Detect which cell encompasses the target text, then output its [X, Y] center coordinate. 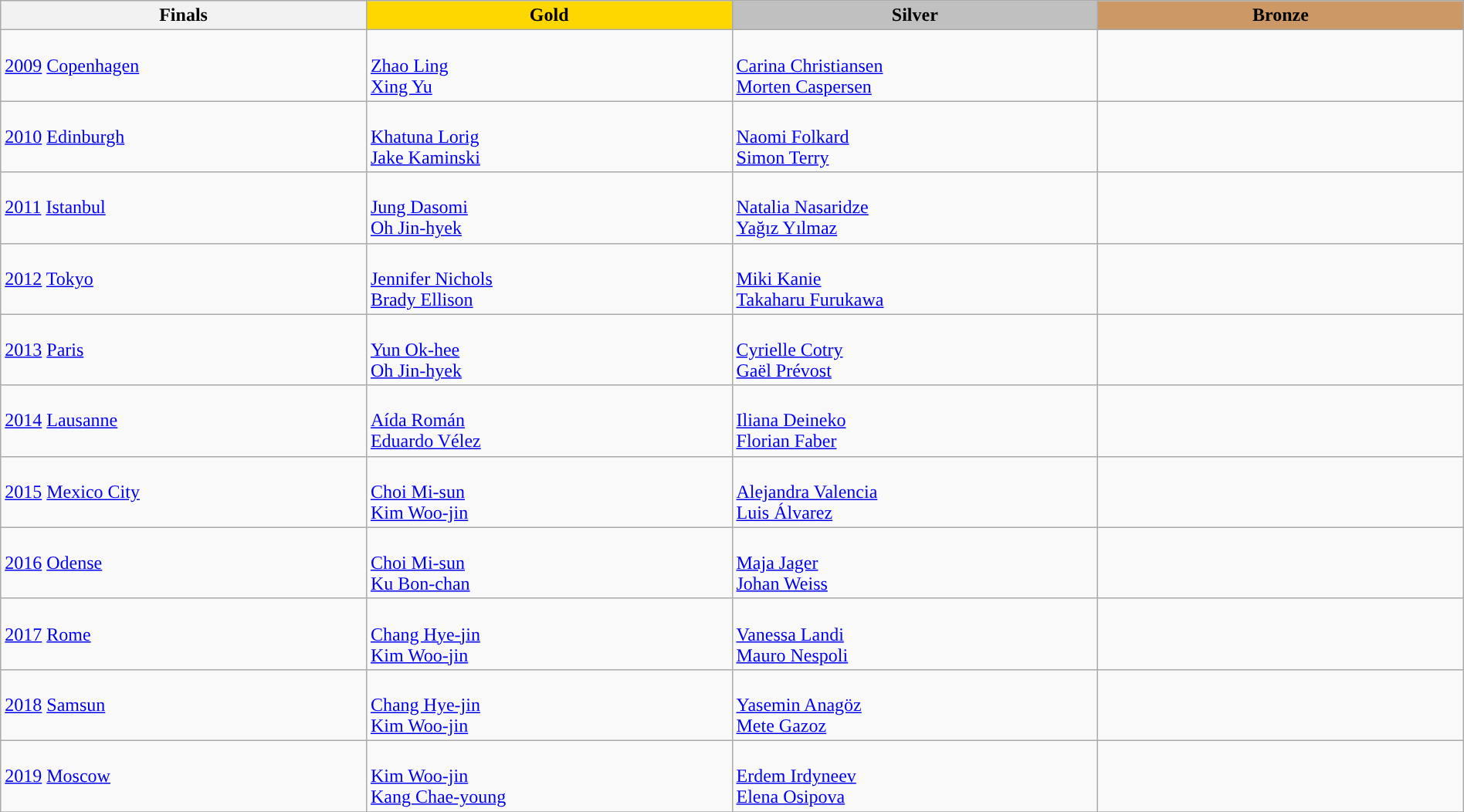
2010 Edinburgh [184, 137]
Choi Mi-sun Kim Woo-jin [549, 492]
2016 Odense [184, 563]
Erdem Irdyneev Elena Osipova [915, 776]
Vanessa Landi Mauro Nespoli [915, 634]
2012 Tokyo [184, 279]
Gold [549, 15]
2009 Copenhagen [184, 66]
Yun Ok-hee Oh Jin-hyek [549, 350]
Alejandra Valencia Luis Álvarez [915, 492]
Finals [184, 15]
2015 Mexico City [184, 492]
Iliana Deineko Florian Faber [915, 421]
Jennifer Nichols Brady Ellison [549, 279]
Jung Dasomi Oh Jin-hyek [549, 208]
Carina Christiansen Morten Caspersen [915, 66]
Yasemin Anagöz Mete Gazoz [915, 705]
2014 Lausanne [184, 421]
2013 Paris [184, 350]
2019 Moscow [184, 776]
2018 Samsun [184, 705]
Natalia Nasaridze Yağız Yılmaz [915, 208]
Aída Román Eduardo Vélez [549, 421]
Choi Mi-sun Ku Bon-chan [549, 563]
Kim Woo-jin Kang Chae-young [549, 776]
2017 Rome [184, 634]
Bronze [1281, 15]
Khatuna Lorig Jake Kaminski [549, 137]
Naomi Folkard Simon Terry [915, 137]
Zhao Ling Xing Yu [549, 66]
Cyrielle Cotry Gaël Prévost [915, 350]
Miki Kanie Takaharu Furukawa [915, 279]
Maja Jager Johan Weiss [915, 563]
Silver [915, 15]
2011 Istanbul [184, 208]
